Detect which cell encompasses the target text, then output its (X, Y) center coordinate. 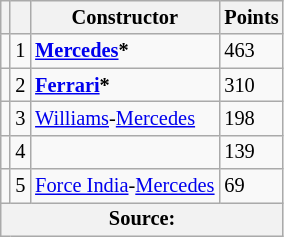
Source: (142, 219)
Williams-Mercedes (124, 118)
2 (20, 85)
139 (251, 152)
5 (20, 186)
198 (251, 118)
Force India-Mercedes (124, 186)
463 (251, 51)
310 (251, 85)
1 (20, 51)
4 (20, 152)
3 (20, 118)
Points (251, 17)
Constructor (124, 17)
Ferrari* (124, 85)
Mercedes* (124, 51)
69 (251, 186)
